Capture the cell that displays the provided text and extract its (X, Y) central coordinate. 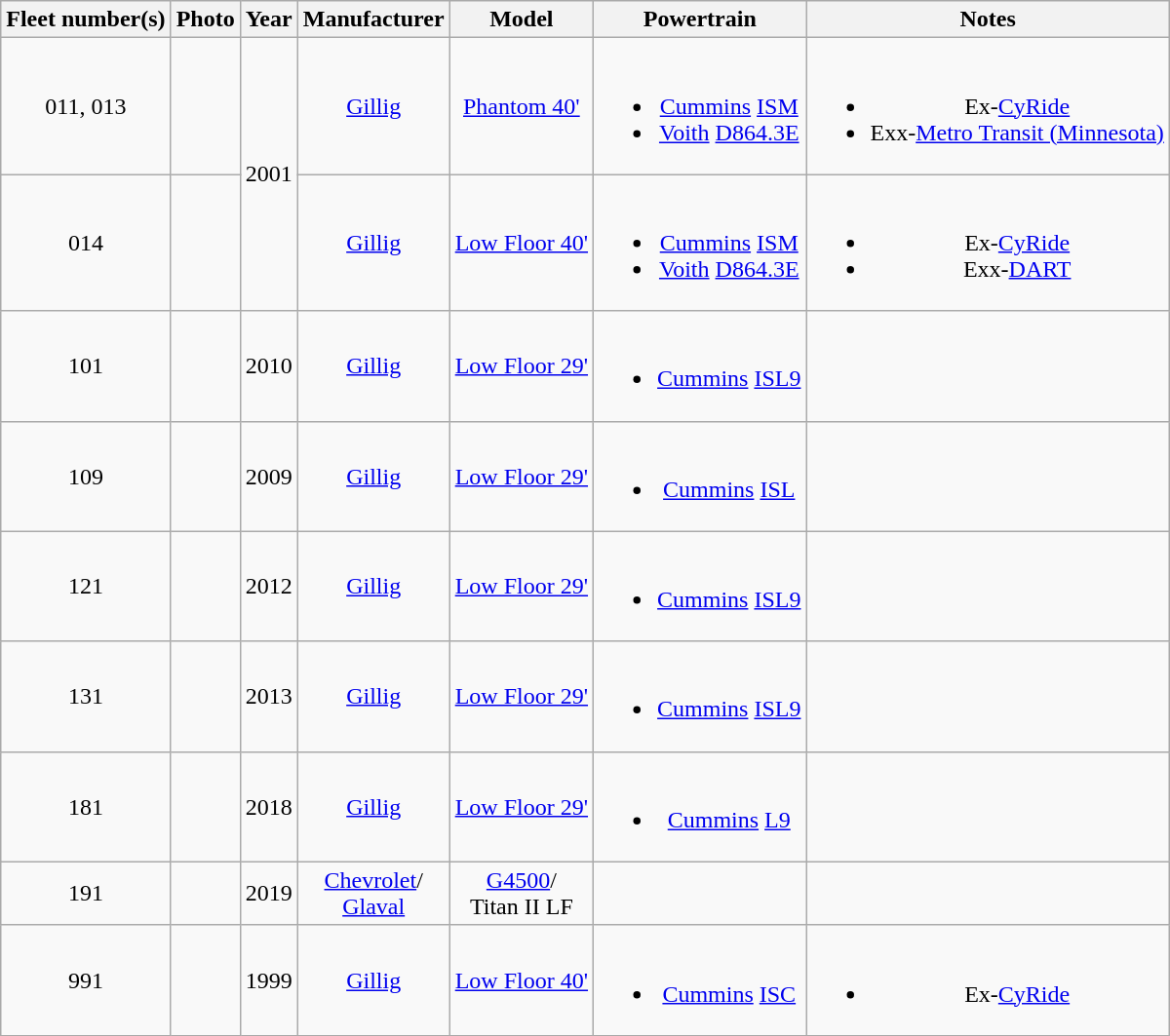
Manufacturer (373, 19)
Photo (205, 19)
G4500/Titan II LF (521, 893)
Chevrolet/Glaval (373, 893)
Model (521, 19)
191 (86, 893)
Cummins L9 (700, 807)
121 (86, 587)
109 (86, 476)
Ex-CyRide (988, 980)
Fleet number(s) (86, 19)
Powertrain (700, 19)
181 (86, 807)
101 (86, 366)
2019 (269, 893)
991 (86, 980)
2012 (269, 587)
1999 (269, 980)
2001 (269, 174)
011, 013 (86, 106)
2018 (269, 807)
2009 (269, 476)
131 (86, 696)
2010 (269, 366)
Cummins ISL (700, 476)
014 (86, 243)
Ex-CyRideExx-DART (988, 243)
Year (269, 19)
Ex-CyRideExx-Metro Transit (Minnesota) (988, 106)
2013 (269, 696)
Notes (988, 19)
Cummins ISC (700, 980)
Phantom 40' (521, 106)
